Scan for the cell matching the given text and deliver its [x, y] coordinate at center. 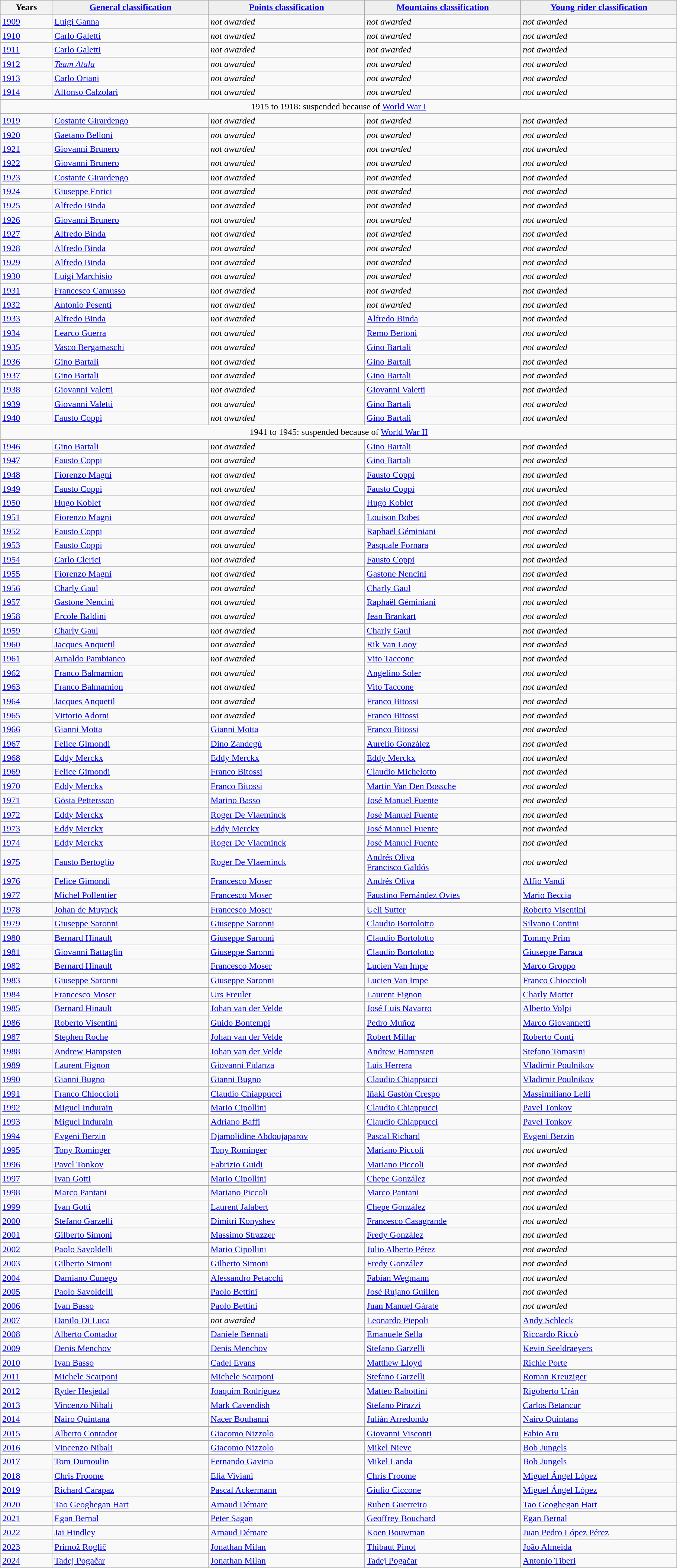
Peter Sagan [287, 1518]
1966 [26, 730]
2007 [26, 1320]
1952 [26, 531]
1911 [26, 50]
2001 [26, 1235]
1915 to 1918: suspended because of World War I [339, 106]
Louison Bobet [443, 517]
Juan Manuel Gárate [443, 1306]
1962 [26, 673]
Emanuele Sella [443, 1334]
Carlo Clerici [130, 559]
Mark Cavendish [287, 1405]
1975 [26, 862]
Learco Guerra [130, 333]
Pasquale Fornara [443, 545]
1928 [26, 248]
José Rujano Guillen [443, 1292]
Giuseppe Faraca [599, 952]
Johan de Muynck [130, 910]
Jean Brankart [443, 616]
Cadel Evans [287, 1363]
1973 [26, 828]
Luigi Marchisio [130, 276]
Matthew Lloyd [443, 1363]
1972 [26, 814]
1946 [26, 446]
2003 [26, 1263]
1921 [26, 149]
2011 [26, 1377]
1914 [26, 92]
Joaquim Rodríguez [287, 1391]
1926 [26, 220]
2014 [26, 1419]
2021 [26, 1518]
1958 [26, 616]
1963 [26, 687]
Martin Van Den Bossche [443, 786]
1941 to 1945: suspended because of World War II [339, 432]
1929 [26, 262]
1971 [26, 800]
2020 [26, 1504]
Kevin Seeldraeyers [599, 1349]
1977 [26, 895]
Guido Bontempi [287, 1023]
2013 [26, 1405]
1997 [26, 1179]
1936 [26, 361]
Danilo Di Luca [130, 1320]
Julio Alberto Pérez [443, 1249]
1933 [26, 319]
1968 [26, 758]
Vittorio Adorni [130, 715]
1960 [26, 645]
Robert Millar [443, 1037]
2018 [26, 1476]
Ruben Guerreiro [443, 1504]
2015 [26, 1433]
Andrés Oliva Francisco Galdós [443, 862]
2009 [26, 1349]
1950 [26, 503]
1981 [26, 952]
2002 [26, 1249]
2017 [26, 1462]
2016 [26, 1447]
Djamolidine Abdoujaparov [287, 1136]
Points classification [287, 7]
1986 [26, 1023]
1994 [26, 1136]
2005 [26, 1292]
General classification [130, 7]
1993 [26, 1122]
Mario Beccia [599, 895]
Iñaki Gastón Crespo [443, 1093]
1964 [26, 701]
2010 [26, 1363]
Damiano Cunego [130, 1277]
Daniele Bennati [287, 1334]
Dimitri Konyshev [287, 1221]
Remo Bertoni [443, 333]
Pascal Richard [443, 1136]
Stefano Pirazzi [443, 1405]
Tommy Prim [599, 938]
João Almeida [599, 1546]
Laurent Jalabert [287, 1207]
1988 [26, 1051]
1987 [26, 1037]
Primož Roglič [130, 1546]
1970 [26, 786]
1923 [26, 177]
1996 [26, 1164]
1934 [26, 333]
1961 [26, 659]
Giovanni Visconti [443, 1433]
Mikel Landa [443, 1462]
Ueli Sutter [443, 910]
Marco Groppo [599, 966]
Giovanni Battaglin [130, 952]
Leonardo Piepoli [443, 1320]
1932 [26, 305]
Tom Dumoulin [130, 1462]
1951 [26, 517]
1995 [26, 1150]
Geoffrey Bouchard [443, 1518]
2024 [26, 1561]
1931 [26, 291]
1935 [26, 347]
Giulio Ciccone [443, 1490]
Ercole Baldini [130, 616]
Gaetano Belloni [130, 135]
Francesco Camusso [130, 291]
Rigoberto Urán [599, 1391]
Ryder Hesjedal [130, 1391]
1947 [26, 461]
1991 [26, 1093]
1925 [26, 206]
Alfio Vandi [599, 881]
1939 [26, 404]
1967 [26, 744]
Carlos Betancur [599, 1405]
1959 [26, 631]
Fernando Gaviria [287, 1462]
Elia Viviani [287, 1476]
Pedro Muñoz [443, 1023]
Alessandro Petacchi [287, 1277]
2000 [26, 1221]
1949 [26, 489]
1978 [26, 910]
Richard Carapaz [130, 1490]
Claudio Michelotto [443, 772]
Giovanni Fidanza [287, 1065]
1940 [26, 418]
1919 [26, 121]
2004 [26, 1277]
1938 [26, 389]
2019 [26, 1490]
Massimo Strazzer [287, 1235]
1999 [26, 1207]
Pascal Ackermann [287, 1490]
1955 [26, 574]
Fabio Aru [599, 1433]
1927 [26, 234]
Alfonso Calzolari [130, 92]
Nacer Bouhanni [287, 1419]
Adriano Baffi [287, 1122]
1980 [26, 938]
Fabian Wegmann [443, 1277]
1985 [26, 1009]
2012 [26, 1391]
2008 [26, 1334]
2006 [26, 1306]
1953 [26, 545]
1924 [26, 192]
1982 [26, 966]
1948 [26, 475]
Fausto Bertoglio [130, 862]
Urs Freuler [287, 994]
1976 [26, 881]
Marino Basso [287, 800]
Charly Mottet [599, 994]
1920 [26, 135]
1992 [26, 1108]
Mikel Nieve [443, 1447]
1954 [26, 559]
Faustino Fernández Ovies [443, 895]
1990 [26, 1079]
Andrés Oliva [443, 881]
Richie Porte [599, 1363]
Roman Kreuziger [599, 1377]
1965 [26, 715]
2022 [26, 1532]
1922 [26, 163]
1969 [26, 772]
Stephen Roche [130, 1037]
Francesco Casagrande [443, 1221]
Fabrizio Guidi [287, 1164]
1957 [26, 602]
Koen Bouwman [443, 1532]
Riccardo Riccò [599, 1334]
1989 [26, 1065]
1937 [26, 375]
Years [26, 7]
Young rider classification [599, 7]
Arnaldo Pambianco [130, 659]
Gösta Pettersson [130, 800]
Dino Zandegù [287, 744]
Giuseppe Enrici [130, 192]
Aurelio González [443, 744]
Juan Pedro López Pérez [599, 1532]
1930 [26, 276]
Carlo Oriani [130, 78]
1913 [26, 78]
1983 [26, 980]
Marco Giovannetti [599, 1023]
Antonio Pesenti [130, 305]
1974 [26, 843]
Luigi Ganna [130, 22]
Andy Schleck [599, 1320]
Stefano Tomasini [599, 1051]
2023 [26, 1546]
Luis Herrera [443, 1065]
1912 [26, 64]
Silvano Contini [599, 924]
Thibaut Pinot [443, 1546]
Julián Arredondo [443, 1419]
1909 [26, 22]
1984 [26, 994]
Team Atala [130, 64]
Matteo Rabottini [443, 1391]
Mountains classification [443, 7]
Rik Van Looy [443, 645]
José Luis Navarro [443, 1009]
Antonio Tiberi [599, 1561]
1998 [26, 1193]
1956 [26, 588]
Alberto Volpi [599, 1009]
Massimiliano Lelli [599, 1093]
Roberto Conti [599, 1037]
Vasco Bergamaschi [130, 347]
Jai Hindley [130, 1532]
Angelino Soler [443, 673]
1910 [26, 36]
1979 [26, 924]
Michel Pollentier [130, 895]
